Search for the cell housing the specified text and yield its (x, y) center coordinate. 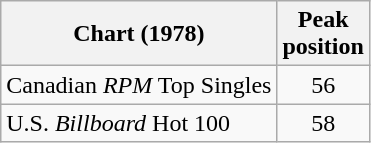
58 (323, 123)
U.S. Billboard Hot 100 (139, 123)
Chart (1978) (139, 34)
56 (323, 85)
Peakposition (323, 34)
Canadian RPM Top Singles (139, 85)
